Output the [x, y] coordinate of the center of the cell containing the given text.  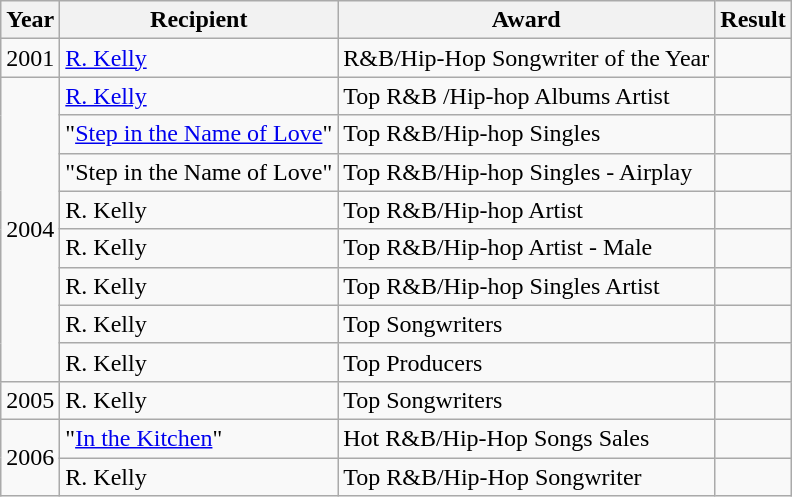
Award [526, 20]
"In the Kitchen" [199, 438]
Top R&B/Hip-hop Singles [526, 134]
2006 [30, 457]
Top R&B /Hip-hop Albums Artist [526, 96]
Result [753, 20]
Top R&B/Hip-hop Singles - Airplay [526, 172]
Hot R&B/Hip-Hop Songs Sales [526, 438]
Top R&B/Hip-hop Artist [526, 210]
Top R&B/Hip-hop Artist - Male [526, 248]
R&B/Hip-Hop Songwriter of the Year [526, 58]
Top R&B/Hip-hop Singles Artist [526, 286]
Year [30, 20]
Top Producers [526, 362]
Recipient [199, 20]
2004 [30, 229]
Top R&B/Hip-Hop Songwriter [526, 477]
2005 [30, 400]
2001 [30, 58]
